Locate the cell with the specified text and output its (X, Y) center coordinate. 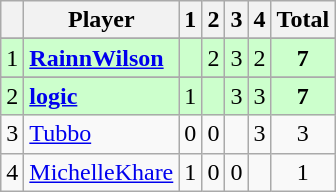
RainnWilson (102, 58)
Player (102, 20)
Tubbo (102, 134)
MichelleKhare (102, 172)
Total (303, 20)
logic (102, 96)
